Output the [X, Y] coordinate of the center of the cell containing the given text.  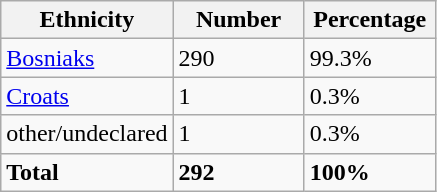
Bosniaks [87, 58]
290 [238, 58]
100% [370, 172]
Ethnicity [87, 20]
Total [87, 172]
Number [238, 20]
99.3% [370, 58]
Croats [87, 96]
292 [238, 172]
Percentage [370, 20]
other/undeclared [87, 134]
